Output the (x, y) coordinate of the center of the cell containing the given text.  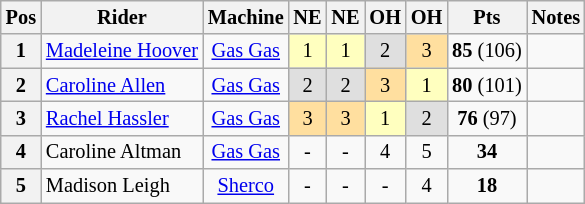
18 (486, 186)
Caroline Altman (122, 152)
Rachel Hassler (122, 118)
85 (106) (486, 51)
80 (101) (486, 85)
Sherco (246, 186)
Caroline Allen (122, 85)
Notes (556, 17)
Machine (246, 17)
34 (486, 152)
Madison Leigh (122, 186)
Pos (21, 17)
Pts (486, 17)
76 (97) (486, 118)
Madeleine Hoover (122, 51)
Rider (122, 17)
